Detect which cell encompasses the target text, then output its (X, Y) center coordinate. 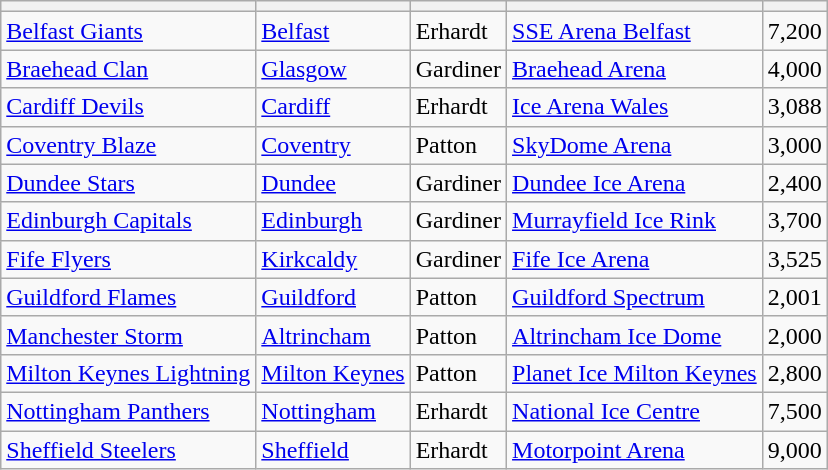
Dundee (333, 183)
Braehead Arena (635, 69)
Glasgow (333, 69)
Milton Keynes (333, 373)
Coventry (333, 145)
Fife Flyers (128, 259)
Coventry Blaze (128, 145)
Cardiff (333, 107)
Guildford Spectrum (635, 297)
3,525 (794, 259)
7,500 (794, 411)
Edinburgh Capitals (128, 221)
Planet Ice Milton Keynes (635, 373)
2,800 (794, 373)
Dundee Stars (128, 183)
SkyDome Arena (635, 145)
Cardiff Devils (128, 107)
Milton Keynes Lightning (128, 373)
3,700 (794, 221)
2,001 (794, 297)
3,088 (794, 107)
Nottingham (333, 411)
2,400 (794, 183)
Belfast Giants (128, 31)
Altrincham Ice Dome (635, 335)
9,000 (794, 449)
Braehead Clan (128, 69)
Guildford Flames (128, 297)
Sheffield (333, 449)
Belfast (333, 31)
Nottingham Panthers (128, 411)
Murrayfield Ice Rink (635, 221)
National Ice Centre (635, 411)
SSE Arena Belfast (635, 31)
Manchester Storm (128, 335)
Ice Arena Wales (635, 107)
7,200 (794, 31)
Motorpoint Arena (635, 449)
3,000 (794, 145)
Guildford (333, 297)
Sheffield Steelers (128, 449)
Fife Ice Arena (635, 259)
Dundee Ice Arena (635, 183)
2,000 (794, 335)
Edinburgh (333, 221)
Altrincham (333, 335)
Kirkcaldy (333, 259)
4,000 (794, 69)
